Find where the given text appears and provide that cell's center as [x, y] coordinate. 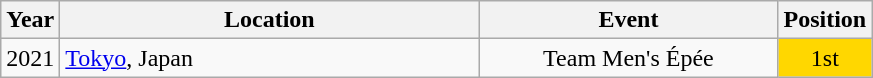
Location [270, 20]
Tokyo, Japan [270, 58]
Position [825, 20]
Year [30, 20]
1st [825, 58]
Team Men's Épée [628, 58]
Event [628, 20]
2021 [30, 58]
